Locate the cell with the specified text and output its [X, Y] center coordinate. 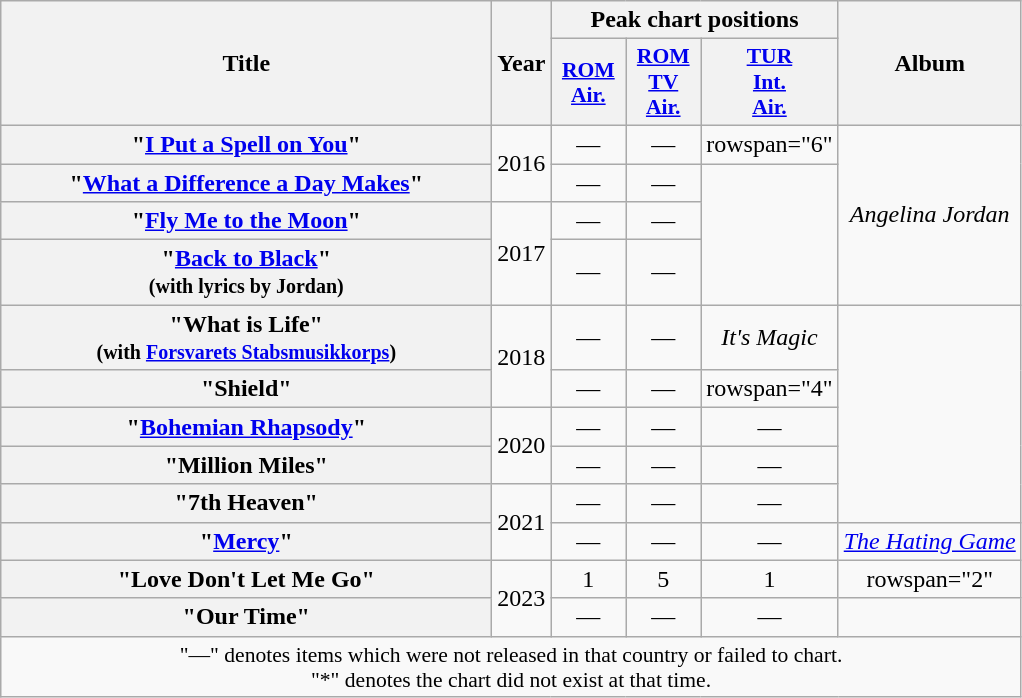
Angelina Jordan [930, 214]
Peak chart positions [694, 20]
"—" denotes items which were not released in that country or failed to chart."*" denotes the chart did not exist at that time. [512, 666]
"Mercy" [246, 541]
"Million Miles" [246, 465]
"I Put a Spell on You" [246, 144]
2017 [522, 254]
5 [664, 579]
Title [246, 64]
Album [930, 64]
"Fly Me to the Moon" [246, 221]
ROMAir. [588, 82]
rowspan="6" [770, 144]
TURInt.Air. [770, 82]
"What a Difference a Day Makes" [246, 183]
2023 [522, 598]
It's Magic [770, 338]
2016 [522, 163]
"Bohemian Rhapsody" [246, 427]
"Our Time" [246, 617]
"Shield" [246, 389]
2018 [522, 356]
"Love Don't Let Me Go" [246, 579]
"7th Heaven" [246, 503]
rowspan="2" [930, 579]
The Hating Game [930, 541]
ROMTVAir. [664, 82]
2021 [522, 522]
2020 [522, 446]
"Back to Black"(with lyrics by Jordan) [246, 272]
rowspan="4" [770, 389]
Year [522, 64]
"What is Life"(with Forsvarets Stabsmusikkorps) [246, 338]
